Determine the (x, y) coordinate at the center of the cell enclosing the given text.  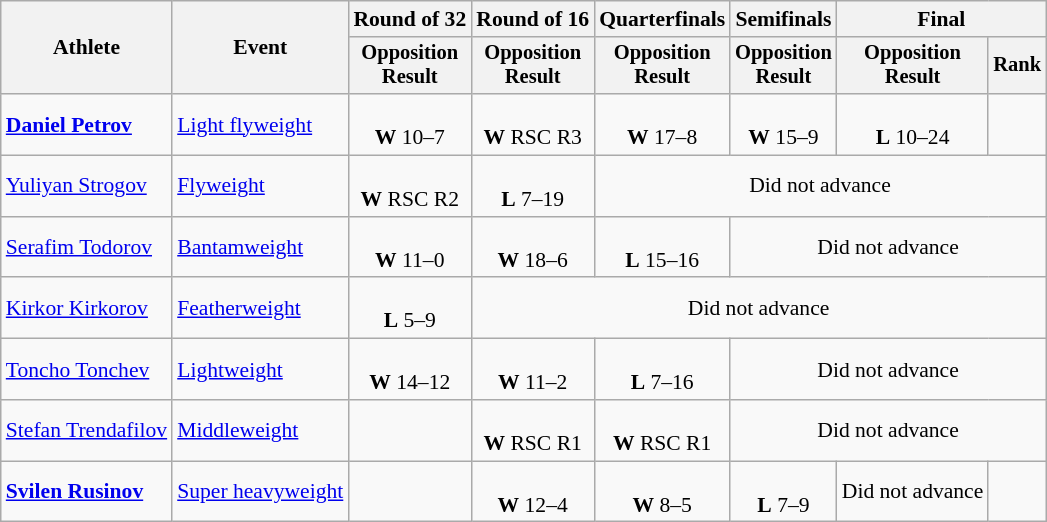
W 17–8 (662, 124)
Lightweight (260, 370)
Featherweight (260, 308)
Toncho Tonchev (86, 370)
Round of 16 (532, 19)
W 11–2 (532, 370)
W RSC R2 (410, 186)
Athlete (86, 48)
W 11–0 (410, 248)
L 7–9 (784, 492)
Flyweight (260, 186)
Svilen Rusinov (86, 492)
Rank (1017, 66)
L 10–24 (913, 124)
W 18–6 (532, 248)
Super heavyweight (260, 492)
Yuliyan Strogov (86, 186)
Serafim Todorov (86, 248)
Stefan Trendafilov (86, 430)
W 10–7 (410, 124)
L 15–16 (662, 248)
W 14–12 (410, 370)
Light flyweight (260, 124)
W 12–4 (532, 492)
W RSC R3 (532, 124)
L 5–9 (410, 308)
Semifinals (784, 19)
Kirkor Kirkorov (86, 308)
W 8–5 (662, 492)
Middleweight (260, 430)
W 15–9 (784, 124)
Daniel Petrov (86, 124)
Event (260, 48)
Final (942, 19)
Bantamweight (260, 248)
Round of 32 (410, 19)
Quarterfinals (662, 19)
L 7–19 (532, 186)
L 7–16 (662, 370)
